Locate the cell with the specified text and output its (x, y) center coordinate. 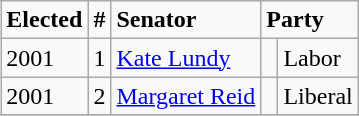
1 (100, 58)
Kate Lundy (186, 58)
# (100, 20)
Senator (186, 20)
Elected (44, 20)
Party (310, 20)
Labor (318, 58)
Margaret Reid (186, 96)
Liberal (318, 96)
2 (100, 96)
